Scan for the cell matching the given text and deliver its (x, y) coordinate at center. 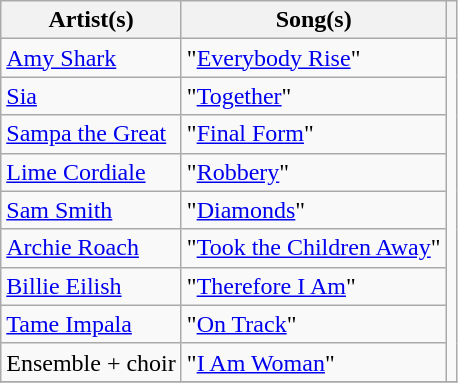
"Together" (314, 96)
Billie Eilish (92, 286)
"Everybody Rise" (314, 58)
Sam Smith (92, 210)
"Final Form" (314, 134)
Amy Shark (92, 58)
"I Am Woman" (314, 362)
Artist(s) (92, 20)
"Took the Children Away" (314, 248)
"Robbery" (314, 172)
Tame Impala (92, 324)
Sia (92, 96)
Sampa the Great (92, 134)
Archie Roach (92, 248)
Lime Cordiale (92, 172)
"Therefore I Am" (314, 286)
Song(s) (314, 20)
"On Track" (314, 324)
"Diamonds" (314, 210)
Ensemble + choir (92, 362)
